Locate the cell with the specified text and output its (x, y) center coordinate. 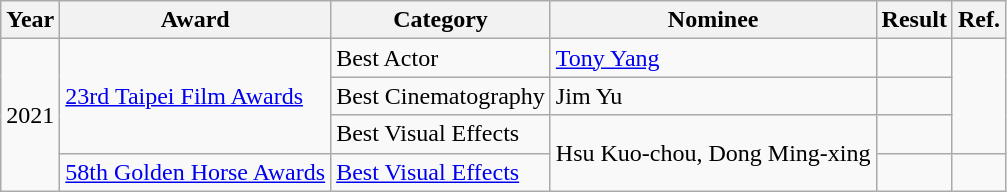
Best Actor (441, 58)
Jim Yu (713, 96)
23rd Taipei Film Awards (196, 96)
Best Cinematography (441, 96)
Category (441, 20)
Year (30, 20)
2021 (30, 115)
Award (196, 20)
Ref. (978, 20)
Tony Yang (713, 58)
Result (914, 20)
Nominee (713, 20)
58th Golden Horse Awards (196, 172)
Hsu Kuo-chou, Dong Ming-xing (713, 153)
